Locate the cell with the specified text and output its [x, y] center coordinate. 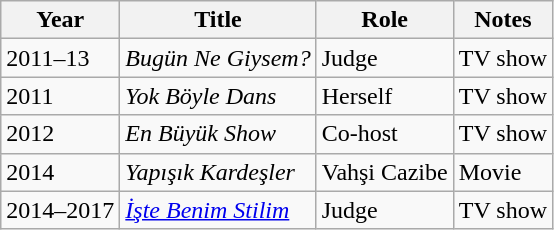
Herself [384, 96]
2011 [60, 96]
Movie [502, 172]
2011–13 [60, 58]
2014 [60, 172]
Yapışık Kardeşler [218, 172]
İşte Benim Stilim [218, 210]
Bugün Ne Giysem? [218, 58]
Yok Böyle Dans [218, 96]
Vahşi Cazibe [384, 172]
2014–2017 [60, 210]
Role [384, 20]
Title [218, 20]
Notes [502, 20]
Co-host [384, 134]
2012 [60, 134]
Year [60, 20]
En Büyük Show [218, 134]
